Scan for the cell matching the given text and deliver its (x, y) coordinate at center. 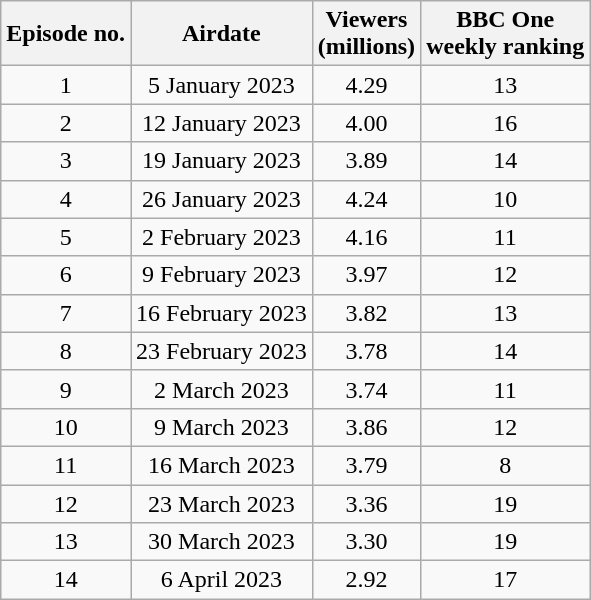
7 (66, 313)
3.89 (366, 161)
5 January 2023 (222, 85)
17 (506, 580)
3.78 (366, 351)
2.92 (366, 580)
Airdate (222, 34)
23 March 2023 (222, 503)
3.82 (366, 313)
9 (66, 389)
BBC Oneweekly ranking (506, 34)
2 February 2023 (222, 237)
4.29 (366, 85)
12 January 2023 (222, 123)
4 (66, 199)
4.24 (366, 199)
4.16 (366, 237)
5 (66, 237)
6 (66, 275)
3.97 (366, 275)
19 January 2023 (222, 161)
16 (506, 123)
2 March 2023 (222, 389)
1 (66, 85)
3.30 (366, 542)
3.86 (366, 427)
16 February 2023 (222, 313)
2 (66, 123)
4.00 (366, 123)
23 February 2023 (222, 351)
3.36 (366, 503)
9 February 2023 (222, 275)
30 March 2023 (222, 542)
3 (66, 161)
9 March 2023 (222, 427)
Episode no. (66, 34)
26 January 2023 (222, 199)
3.79 (366, 465)
16 March 2023 (222, 465)
3.74 (366, 389)
Viewers(millions) (366, 34)
6 April 2023 (222, 580)
